Detect which cell encompasses the target text, then output its (X, Y) center coordinate. 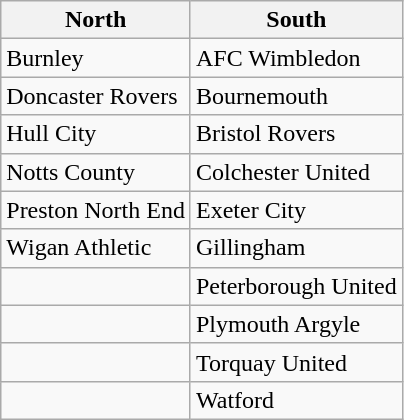
Wigan Athletic (96, 248)
Burnley (96, 58)
Exeter City (296, 210)
South (296, 20)
Hull City (96, 134)
Torquay United (296, 362)
Gillingham (296, 248)
Preston North End (96, 210)
Colchester United (296, 172)
Doncaster Rovers (96, 96)
Bristol Rovers (296, 134)
Plymouth Argyle (296, 324)
Watford (296, 400)
Peterborough United (296, 286)
North (96, 20)
AFC Wimbledon (296, 58)
Bournemouth (296, 96)
Notts County (96, 172)
